From the cell containing the given text, extract its center point as (x, y) coordinate. 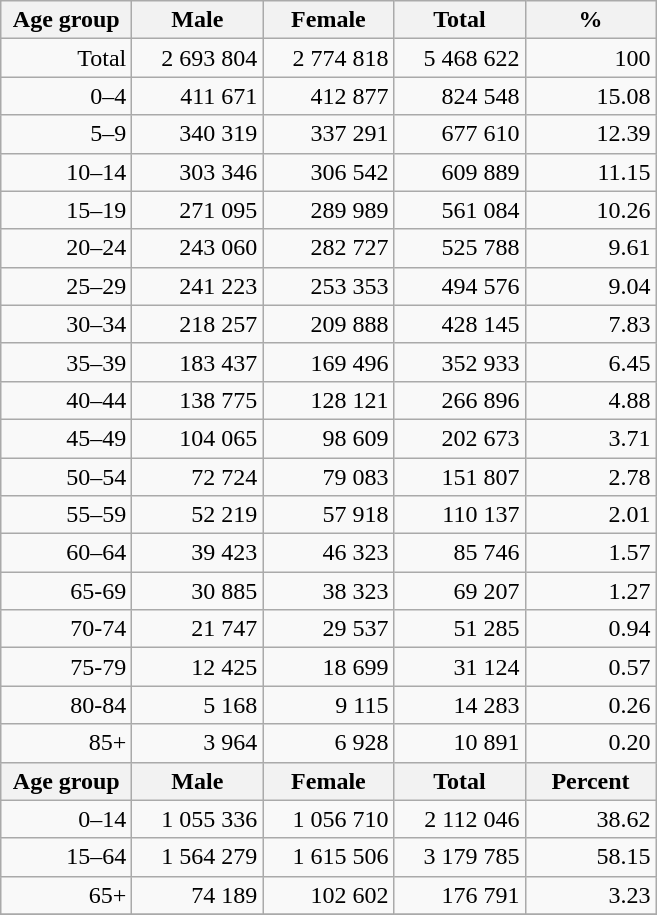
18 699 (328, 667)
110 137 (460, 515)
72 724 (198, 477)
3 964 (198, 743)
79 083 (328, 477)
10–14 (66, 172)
29 537 (328, 629)
183 437 (198, 362)
1 055 336 (198, 819)
52 219 (198, 515)
98 609 (328, 438)
243 060 (198, 248)
57 918 (328, 515)
5 168 (198, 705)
138 775 (198, 400)
271 095 (198, 210)
74 189 (198, 895)
9.04 (590, 286)
2 112 046 (460, 819)
14 283 (460, 705)
202 673 (460, 438)
3 179 785 (460, 857)
677 610 (460, 134)
15–19 (66, 210)
10.26 (590, 210)
176 791 (460, 895)
10 891 (460, 743)
31 124 (460, 667)
30–34 (66, 324)
6 928 (328, 743)
51 285 (460, 629)
1 056 710 (328, 819)
169 496 (328, 362)
241 223 (198, 286)
5–9 (66, 134)
25–29 (66, 286)
2 774 818 (328, 58)
824 548 (460, 96)
60–64 (66, 553)
35–39 (66, 362)
253 353 (328, 286)
0.20 (590, 743)
0.26 (590, 705)
494 576 (460, 286)
0.57 (590, 667)
0–14 (66, 819)
352 933 (460, 362)
21 747 (198, 629)
50–54 (66, 477)
1 564 279 (198, 857)
5 468 622 (460, 58)
65+ (66, 895)
2.01 (590, 515)
151 807 (460, 477)
12.39 (590, 134)
11.15 (590, 172)
58.15 (590, 857)
100 (590, 58)
9.61 (590, 248)
7.83 (590, 324)
306 542 (328, 172)
15.08 (590, 96)
340 319 (198, 134)
104 065 (198, 438)
609 889 (460, 172)
55–59 (66, 515)
45–49 (66, 438)
65-69 (66, 591)
428 145 (460, 324)
6.45 (590, 362)
525 788 (460, 248)
1.57 (590, 553)
85 746 (460, 553)
46 323 (328, 553)
85+ (66, 743)
282 727 (328, 248)
412 877 (328, 96)
40–44 (66, 400)
Percent (590, 781)
4.88 (590, 400)
218 257 (198, 324)
3.23 (590, 895)
9 115 (328, 705)
38 323 (328, 591)
39 423 (198, 553)
289 989 (328, 210)
70-74 (66, 629)
209 888 (328, 324)
337 291 (328, 134)
2 693 804 (198, 58)
80-84 (66, 705)
15–64 (66, 857)
1 615 506 (328, 857)
1.27 (590, 591)
128 121 (328, 400)
266 896 (460, 400)
411 671 (198, 96)
303 346 (198, 172)
12 425 (198, 667)
20–24 (66, 248)
3.71 (590, 438)
38.62 (590, 819)
69 207 (460, 591)
0.94 (590, 629)
0–4 (66, 96)
30 885 (198, 591)
2.78 (590, 477)
561 084 (460, 210)
% (590, 20)
75-79 (66, 667)
102 602 (328, 895)
